Capture the cell that displays the provided text and extract its (X, Y) central coordinate. 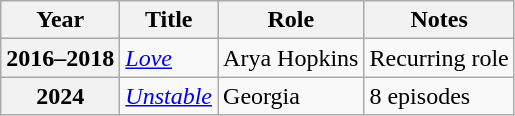
Role (291, 20)
Unstable (169, 96)
Georgia (291, 96)
2024 (60, 96)
Love (169, 58)
Recurring role (439, 58)
2016–2018 (60, 58)
Arya Hopkins (291, 58)
Notes (439, 20)
Title (169, 20)
Year (60, 20)
8 episodes (439, 96)
